Return the (x, y) coordinate for the center point of the cell that contains the specified text.  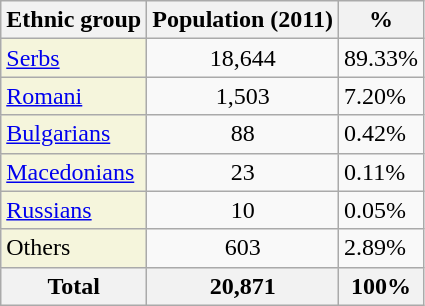
Macedonians (74, 172)
89.33% (382, 58)
% (382, 20)
88 (243, 134)
Ethnic group (74, 20)
Others (74, 248)
23 (243, 172)
Total (74, 286)
0.11% (382, 172)
Romani (74, 96)
0.05% (382, 210)
7.20% (382, 96)
20,871 (243, 286)
0.42% (382, 134)
Russians (74, 210)
1,503 (243, 96)
10 (243, 210)
18,644 (243, 58)
100% (382, 286)
Serbs (74, 58)
Population (2011) (243, 20)
2.89% (382, 248)
603 (243, 248)
Bulgarians (74, 134)
